Provide the (X, Y) coordinate of the cell's center where the given text is located.  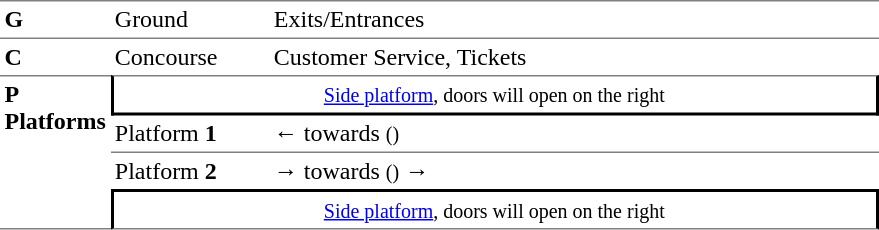
Platform 1 (190, 135)
C (55, 57)
→ towards () → (574, 171)
Exits/Entrances (574, 20)
G (55, 20)
PPlatforms (55, 152)
Concourse (190, 57)
Ground (190, 20)
Customer Service, Tickets (574, 57)
← towards () (574, 135)
Platform 2 (190, 171)
